Return (x, y) of the center of cell containing provided text 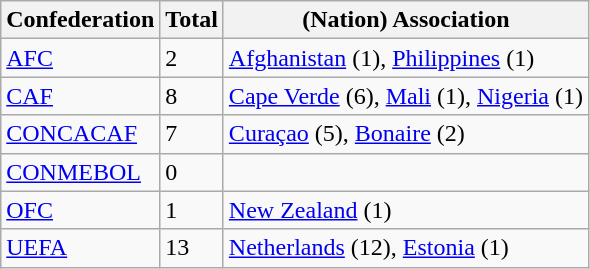
UEFA (80, 248)
New Zealand (1) (406, 210)
CONCACAF (80, 134)
0 (192, 172)
AFC (80, 58)
8 (192, 96)
2 (192, 58)
(Nation) Association (406, 20)
OFC (80, 210)
Cape Verde (6), Mali (1), Nigeria (1) (406, 96)
Afghanistan (1), Philippines (1) (406, 58)
13 (192, 248)
Netherlands (12), Estonia (1) (406, 248)
Confederation (80, 20)
CAF (80, 96)
Curaçao (5), Bonaire (2) (406, 134)
7 (192, 134)
CONMEBOL (80, 172)
Total (192, 20)
1 (192, 210)
